Return the [X, Y] coordinate for the center point of the cell that contains the specified text.  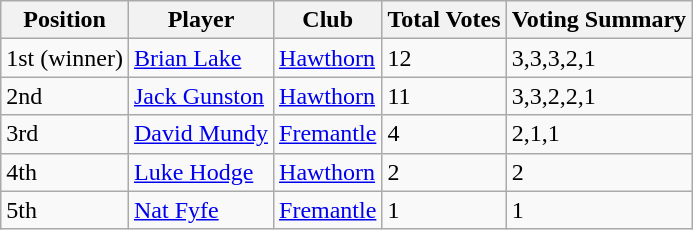
5th [65, 210]
Voting Summary [599, 20]
3,3,3,2,1 [599, 58]
11 [444, 96]
4th [65, 172]
4 [444, 134]
3,3,2,2,1 [599, 96]
2nd [65, 96]
12 [444, 58]
Jack Gunston [200, 96]
Player [200, 20]
Nat Fyfe [200, 210]
Position [65, 20]
Club [328, 20]
Total Votes [444, 20]
Brian Lake [200, 58]
1st (winner) [65, 58]
2,1,1 [599, 134]
David Mundy [200, 134]
Luke Hodge [200, 172]
3rd [65, 134]
